For the text-containing cell, return its midpoint in [x, y] coordinate format. 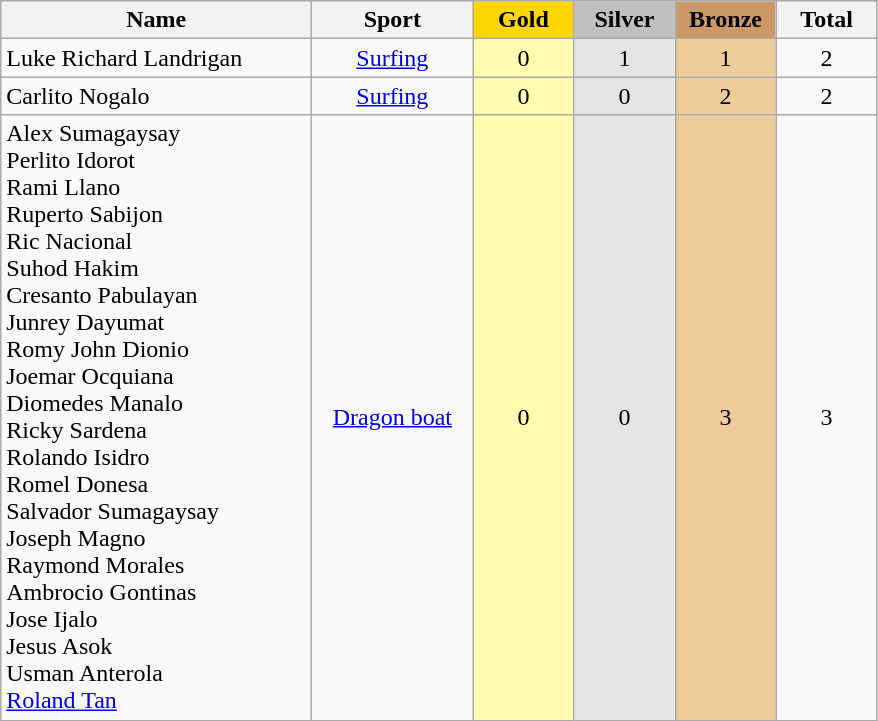
Bronze [726, 20]
Carlito Nogalo [156, 96]
Silver [624, 20]
Gold [524, 20]
Luke Richard Landrigan [156, 58]
Total [826, 20]
Dragon boat [392, 418]
Sport [392, 20]
Name [156, 20]
